From the cell containing the given text, extract its center point as (X, Y) coordinate. 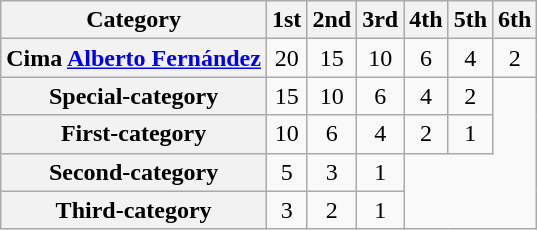
2nd (332, 20)
First-category (134, 134)
3rd (380, 20)
5 (286, 172)
6th (515, 20)
4th (426, 20)
1st (286, 20)
Cima Alberto Fernández (134, 58)
5th (470, 20)
Third-category (134, 210)
20 (286, 58)
Second-category (134, 172)
Category (134, 20)
Special-category (134, 96)
